Capture the cell that displays the provided text and extract its (X, Y) central coordinate. 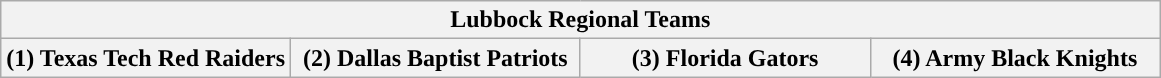
(3) Florida Gators (725, 58)
(1) Texas Tech Red Raiders (146, 58)
Lubbock Regional Teams (580, 20)
(4) Army Black Knights (1015, 58)
(2) Dallas Baptist Patriots (436, 58)
